Locate the cell with the specified text and output its (X, Y) center coordinate. 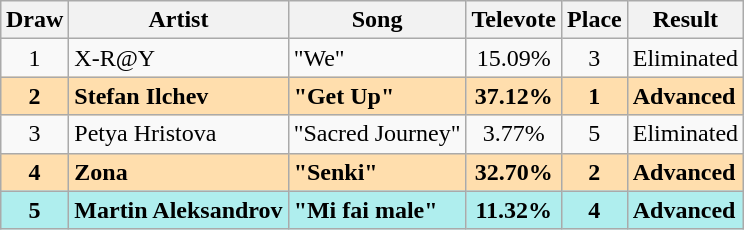
Televote (514, 20)
3.77% (514, 134)
"Get Up" (377, 96)
Result (685, 20)
37.12% (514, 96)
32.70% (514, 172)
Petya Hristova (178, 134)
"Mi fai male" (377, 210)
"We" (377, 58)
Martin Aleksandrov (178, 210)
Place (595, 20)
15.09% (514, 58)
Song (377, 20)
Zona (178, 172)
Draw (34, 20)
11.32% (514, 210)
X-R@Y (178, 58)
Artist (178, 20)
"Senki" (377, 172)
Stefan Ilchev (178, 96)
"Sacred Journey" (377, 134)
